Scan for the cell matching the given text and deliver its [x, y] coordinate at center. 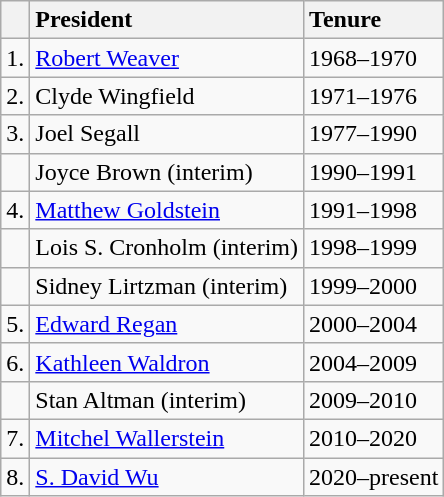
2009–2010 [374, 400]
1. [16, 58]
Joel Segall [167, 134]
President [167, 20]
1971–1976 [374, 96]
Clyde Wingfield [167, 96]
Matthew Goldstein [167, 210]
1968–1970 [374, 58]
5. [16, 324]
1990–1991 [374, 172]
1999–2000 [374, 286]
2. [16, 96]
2020–present [374, 477]
4. [16, 210]
6. [16, 362]
Robert Weaver [167, 58]
S. David Wu [167, 477]
Stan Altman (interim) [167, 400]
2010–2020 [374, 438]
Kathleen Waldron [167, 362]
Edward Regan [167, 324]
Lois S. Cronholm (interim) [167, 248]
7. [16, 438]
1977–1990 [374, 134]
3. [16, 134]
2004–2009 [374, 362]
Tenure [374, 20]
8. [16, 477]
Mitchel Wallerstein [167, 438]
2000–2004 [374, 324]
Joyce Brown (interim) [167, 172]
1998–1999 [374, 248]
Sidney Lirtzman (interim) [167, 286]
1991–1998 [374, 210]
